Scan for the cell matching the given text and deliver its [X, Y] coordinate at center. 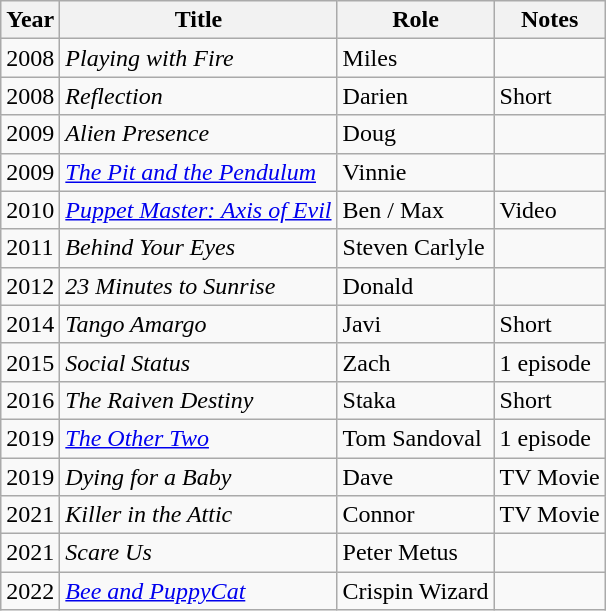
The Pit and the Pendulum [198, 172]
Donald [416, 286]
Playing with Fire [198, 58]
2022 [30, 591]
Reflection [198, 96]
2011 [30, 248]
Crispin Wizard [416, 591]
23 Minutes to Sunrise [198, 286]
Zach [416, 362]
Bee and PuppyCat [198, 591]
Scare Us [198, 553]
Behind Your Eyes [198, 248]
Vinnie [416, 172]
2015 [30, 362]
Tango Amargo [198, 324]
Killer in the Attic [198, 515]
Dave [416, 477]
Connor [416, 515]
Peter Metus [416, 553]
The Raiven Destiny [198, 400]
Darien [416, 96]
Tom Sandoval [416, 438]
2012 [30, 286]
2014 [30, 324]
Dying for a Baby [198, 477]
Ben / Max [416, 210]
Alien Presence [198, 134]
Puppet Master: Axis of Evil [198, 210]
Social Status [198, 362]
Year [30, 20]
2010 [30, 210]
Steven Carlyle [416, 248]
Title [198, 20]
The Other Two [198, 438]
Video [550, 210]
2016 [30, 400]
Staka [416, 400]
Miles [416, 58]
Javi [416, 324]
Notes [550, 20]
Role [416, 20]
Doug [416, 134]
